Provide the [X, Y] coordinate of the cell's center where the given text is located.  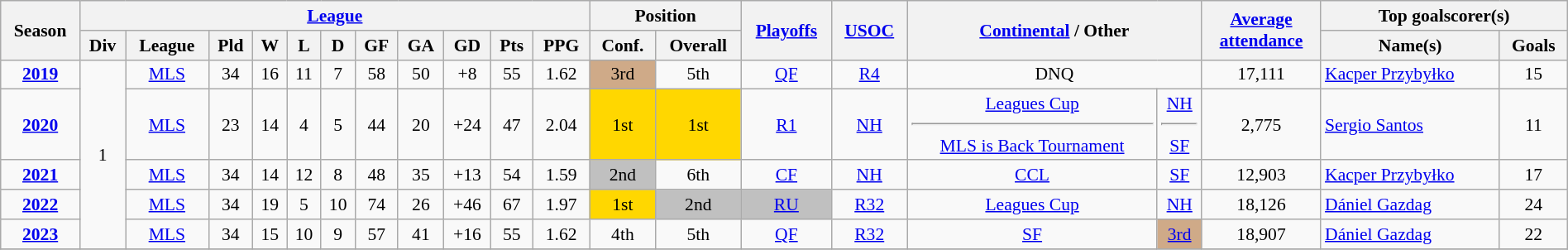
4 [304, 125]
17,111 [1261, 75]
24 [1533, 204]
35 [420, 175]
Continental / Other [1054, 30]
+13 [468, 175]
GD [468, 46]
Pts [513, 46]
Top goalscorer(s) [1444, 16]
26 [420, 204]
Leagues Cup [1032, 204]
16 [270, 75]
74 [376, 204]
57 [376, 234]
GA [420, 46]
Overall [698, 46]
Div [103, 46]
RU [786, 204]
17 [1533, 175]
8 [337, 175]
2021 [41, 175]
Playoffs [786, 30]
D [337, 46]
L [304, 46]
+16 [468, 234]
23 [231, 125]
9 [337, 234]
Goals [1533, 46]
CF [786, 175]
67 [513, 204]
2020 [41, 125]
DNQ [1054, 75]
R4 [870, 75]
PPG [561, 46]
Sergio Santos [1410, 125]
6th [698, 175]
W [270, 46]
+24 [468, 125]
1.97 [561, 204]
2,775 [1261, 125]
CCL [1032, 175]
48 [376, 175]
Conf. [622, 46]
Leagues CupMLS is Back Tournament [1032, 125]
1 [103, 154]
Position [665, 16]
Name(s) [1410, 46]
Season [41, 30]
18,126 [1261, 204]
+8 [468, 75]
NHSF [1179, 125]
18,907 [1261, 234]
44 [376, 125]
22 [1533, 234]
12,903 [1261, 175]
19 [270, 204]
7 [337, 75]
USOC [870, 30]
+46 [468, 204]
2.04 [561, 125]
2023 [41, 234]
54 [513, 175]
58 [376, 75]
R1 [786, 125]
GF [376, 46]
2022 [41, 204]
50 [420, 75]
4th [622, 234]
Pld [231, 46]
1.59 [561, 175]
20 [420, 125]
47 [513, 125]
12 [304, 175]
41 [420, 234]
2019 [41, 75]
Average attendance [1261, 30]
